Return the (X, Y) coordinate for the center point of the cell that contains the specified text.  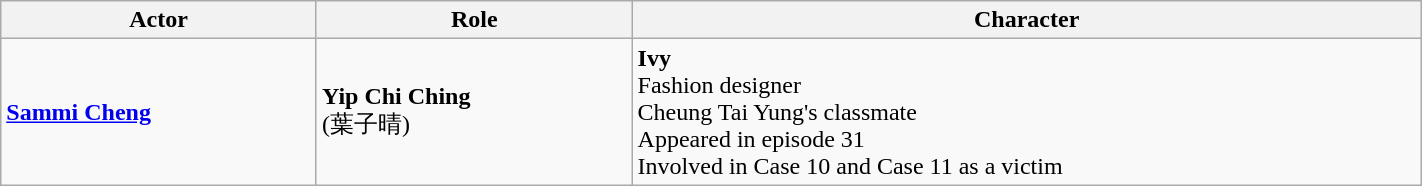
IvyFashion designerCheung Tai Yung's classmateAppeared in episode 31Involved in Case 10 and Case 11 as a victim (1026, 112)
Yip Chi Ching(葉子晴) (474, 112)
Role (474, 20)
Character (1026, 20)
Actor (159, 20)
Sammi Cheng (159, 112)
